Detect which cell encompasses the target text, then output its (x, y) center coordinate. 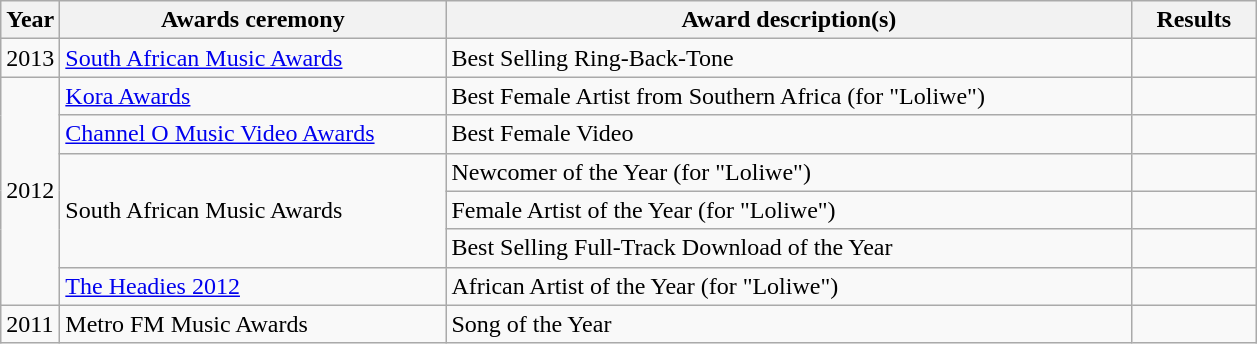
Channel O Music Video Awards (253, 134)
2011 (30, 324)
2013 (30, 58)
Results (1194, 20)
The Headies 2012 (253, 286)
Newcomer of the Year (for "Loliwe") (789, 172)
Female Artist of the Year (for "Loliwe") (789, 210)
2012 (30, 191)
Best Female Video (789, 134)
Best Female Artist from Southern Africa (for "Loliwe") (789, 96)
Best Selling Ring-Back-Tone (789, 58)
Kora Awards (253, 96)
Awards ceremony (253, 20)
Year (30, 20)
Award description(s) (789, 20)
Song of the Year (789, 324)
African Artist of the Year (for "Loliwe") (789, 286)
Metro FM Music Awards (253, 324)
Best Selling Full-Track Download of the Year (789, 248)
